Search for the cell housing the specified text and yield its [x, y] center coordinate. 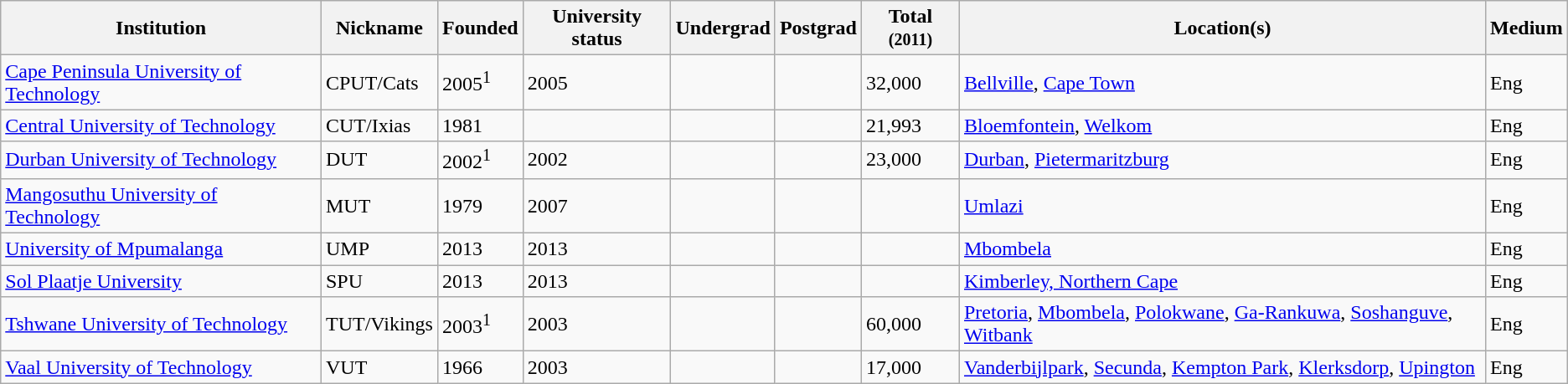
2002 [596, 161]
2007 [596, 206]
Bloemfontein, Welkom [1222, 125]
Postgrad [818, 28]
Bellville, Cape Town [1222, 82]
17,000 [910, 367]
Durban, Pietermaritzburg [1222, 161]
20021 [480, 161]
Nickname [379, 28]
Durban University of Technology [161, 161]
CUT/Ixias [379, 125]
Vanderbijlpark, Secunda, Kempton Park, Klerksdorp, Upington [1222, 367]
60,000 [910, 325]
20051 [480, 82]
TUT/Vikings [379, 325]
Total (2011) [910, 28]
Kimberley, Northern Cape [1222, 281]
32,000 [910, 82]
1981 [480, 125]
Central University of Technology [161, 125]
Founded [480, 28]
1966 [480, 367]
MUT [379, 206]
UMP [379, 249]
Mangosuthu University of Technology [161, 206]
21,993 [910, 125]
Location(s) [1222, 28]
Mbombela [1222, 249]
Sol Plaatje University [161, 281]
University of Mpumalanga [161, 249]
Umlazi [1222, 206]
University status [596, 28]
Pretoria, Mbombela, Polokwane, Ga-Rankuwa, Soshanguve, Witbank [1222, 325]
CPUT/Cats [379, 82]
SPU [379, 281]
Vaal University of Technology [161, 367]
Undergrad [723, 28]
VUT [379, 367]
1979 [480, 206]
DUT [379, 161]
Tshwane University of Technology [161, 325]
23,000 [910, 161]
20031 [480, 325]
Institution [161, 28]
2005 [596, 82]
Medium [1526, 28]
Cape Peninsula University of Technology [161, 82]
